For the text-containing cell, return its midpoint in [x, y] coordinate format. 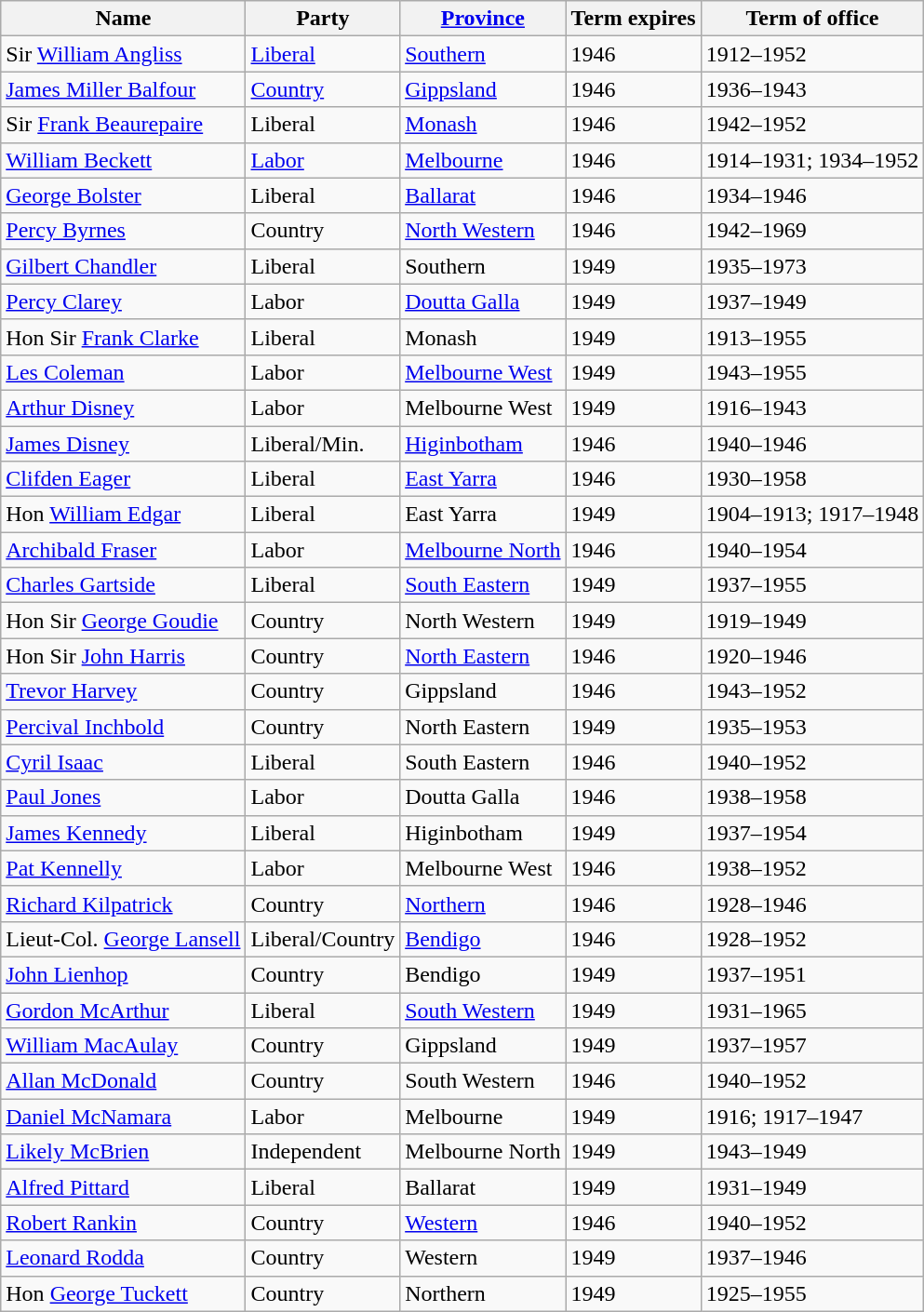
1938–1958 [812, 797]
1937–1957 [812, 1046]
Charles Gartside [123, 585]
Term expires [633, 19]
1931–1965 [812, 1010]
William Beckett [123, 160]
Hon William Edgar [123, 515]
Hon George Tuckett [123, 1293]
1930–1958 [812, 479]
1935–1973 [812, 266]
Likely McBrien [123, 1152]
Lieut-Col. George Lansell [123, 939]
1942–1969 [812, 231]
1936–1943 [812, 89]
1943–1952 [812, 691]
Cyril Isaac [123, 762]
Gordon McArthur [123, 1010]
Percy Clarey [123, 301]
Term of office [812, 19]
James Kennedy [123, 833]
1904–1913; 1917–1948 [812, 515]
1937–1951 [812, 974]
1935–1953 [812, 727]
Sir William Angliss [123, 54]
John Lienhop [123, 974]
Pat Kennelly [123, 868]
William MacAulay [123, 1046]
Clifden Eager [123, 479]
Archibald Fraser [123, 550]
Sir Frank Beaurepaire [123, 125]
James Disney [123, 444]
Party [323, 19]
Gilbert Chandler [123, 266]
Trevor Harvey [123, 691]
Independent [323, 1152]
Robert Rankin [123, 1223]
Percy Byrnes [123, 231]
Richard Kilpatrick [123, 904]
Province [483, 19]
1937–1954 [812, 833]
1920–1946 [812, 656]
Percival Inchbold [123, 727]
1943–1955 [812, 372]
Les Coleman [123, 372]
Allan McDonald [123, 1081]
1919–1949 [812, 621]
1928–1952 [812, 939]
Name [123, 19]
James Miller Balfour [123, 89]
1937–1955 [812, 585]
1931–1949 [812, 1187]
1940–1954 [812, 550]
Hon Sir Frank Clarke [123, 337]
Leonard Rodda [123, 1258]
1934–1946 [812, 195]
Liberal/Min. [323, 444]
Paul Jones [123, 797]
Daniel McNamara [123, 1117]
1916; 1917–1947 [812, 1117]
1940–1946 [812, 444]
1943–1949 [812, 1152]
Alfred Pittard [123, 1187]
George Bolster [123, 195]
Arthur Disney [123, 408]
1916–1943 [812, 408]
1928–1946 [812, 904]
1914–1931; 1934–1952 [812, 160]
1942–1952 [812, 125]
Hon Sir John Harris [123, 656]
1912–1952 [812, 54]
Hon Sir George Goudie [123, 621]
Liberal/Country [323, 939]
1938–1952 [812, 868]
1937–1949 [812, 301]
1913–1955 [812, 337]
1937–1946 [812, 1258]
1925–1955 [812, 1293]
